Pinpoint the cell where the given text exists, returning its (x, y) midpoint coordinate. 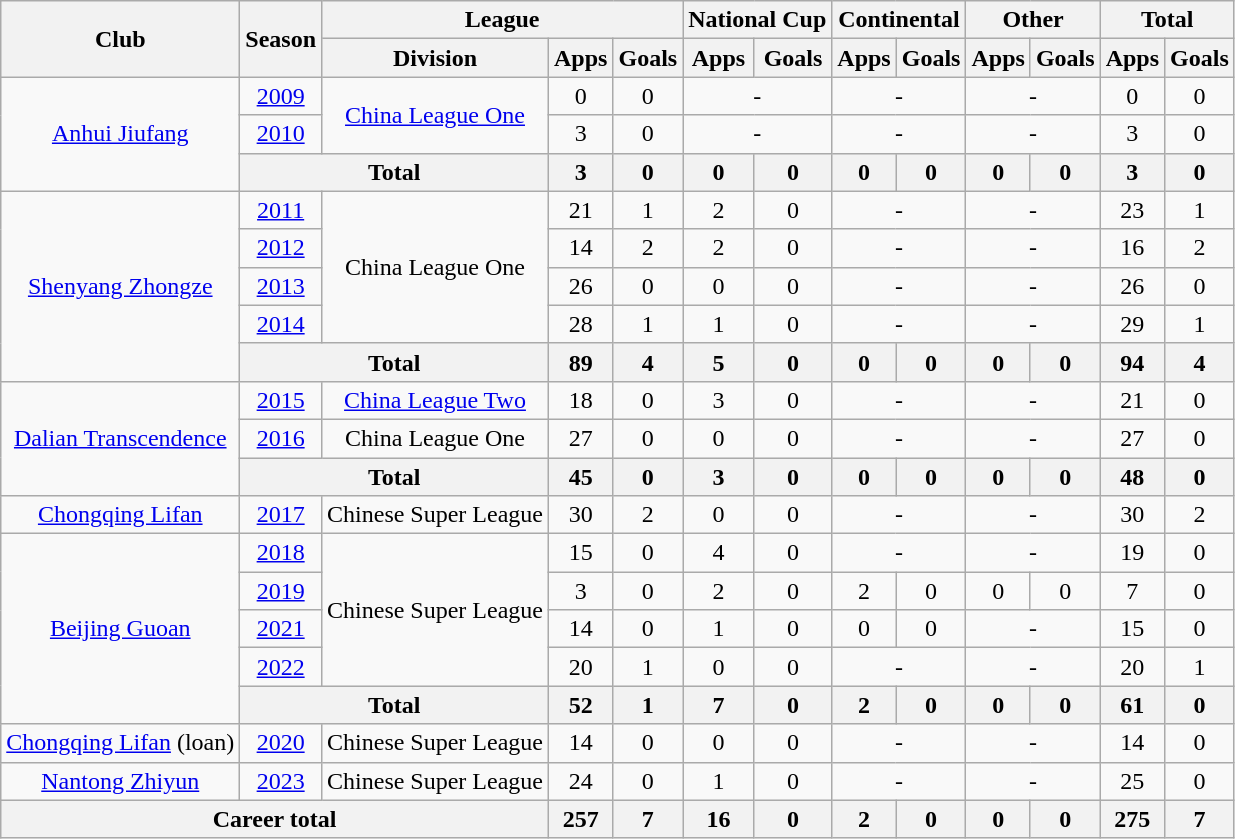
2009 (281, 96)
2021 (281, 629)
2018 (281, 553)
94 (1132, 362)
2012 (281, 248)
23 (1132, 210)
2015 (281, 400)
Club (120, 39)
Career total (275, 819)
Shenyang Zhongze (120, 286)
Division (436, 58)
19 (1132, 553)
Anhui Jiufang (120, 134)
China League Two (436, 400)
2011 (281, 210)
Continental (899, 20)
Other (1033, 20)
89 (581, 362)
257 (581, 819)
League (502, 20)
Beijing Guoan (120, 629)
2017 (281, 515)
2014 (281, 324)
2013 (281, 286)
2023 (281, 781)
Dalian Transcendence (120, 438)
48 (1132, 477)
Chongqing Lifan (120, 515)
25 (1132, 781)
24 (581, 781)
2019 (281, 591)
National Cup (758, 20)
28 (581, 324)
275 (1132, 819)
52 (581, 705)
Season (281, 39)
61 (1132, 705)
Chongqing Lifan (loan) (120, 743)
Nantong Zhiyun (120, 781)
2016 (281, 438)
29 (1132, 324)
5 (719, 362)
2020 (281, 743)
2022 (281, 667)
45 (581, 477)
2010 (281, 134)
18 (581, 400)
